Provide the [x, y] coordinate of the cell's center where the given text is located.  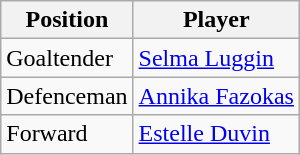
Annika Fazokas [216, 96]
Estelle Duvin [216, 134]
Defenceman [67, 96]
Goaltender [67, 58]
Selma Luggin [216, 58]
Player [216, 20]
Position [67, 20]
Forward [67, 134]
